Extract the [x, y] coordinate from the center of the cell holding the provided text.  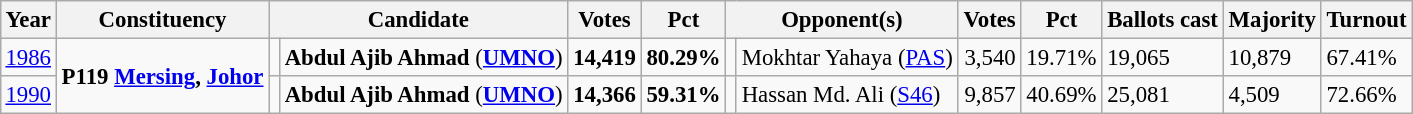
1990 [28, 95]
1986 [28, 57]
80.29% [684, 57]
Opponent(s) [842, 20]
67.41% [1366, 57]
Candidate [418, 20]
59.31% [684, 95]
19,065 [1162, 57]
Constituency [162, 20]
14,366 [604, 95]
25,081 [1162, 95]
9,857 [990, 95]
Mokhtar Yahaya (PAS) [847, 57]
10,879 [1272, 57]
3,540 [990, 57]
Majority [1272, 20]
14,419 [604, 57]
40.69% [1062, 95]
4,509 [1272, 95]
19.71% [1062, 57]
Hassan Md. Ali (S46) [847, 95]
72.66% [1366, 95]
Ballots cast [1162, 20]
P119 Mersing, Johor [162, 76]
Turnout [1366, 20]
Year [28, 20]
